Scan for the cell matching the given text and deliver its (X, Y) coordinate at center. 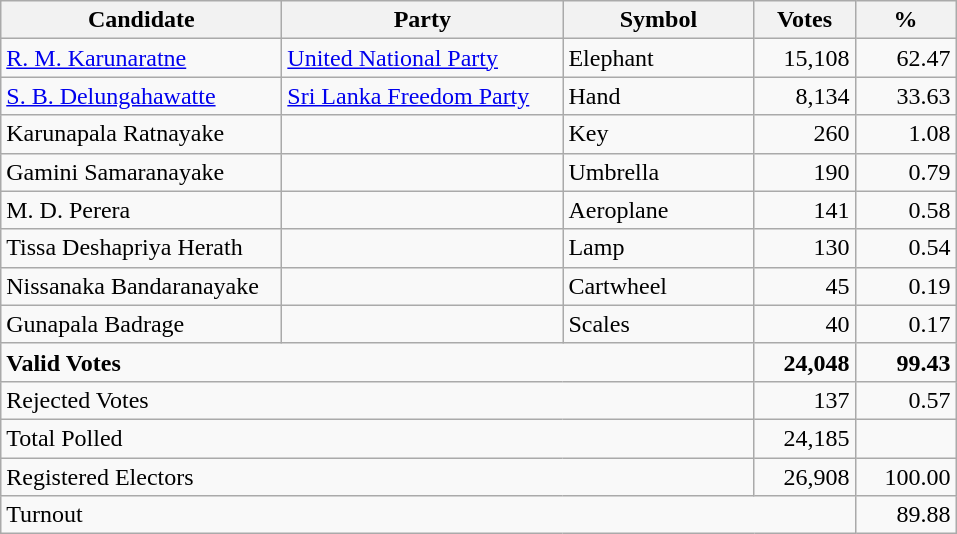
Hand (658, 96)
260 (804, 134)
Nissanaka Bandaranayake (142, 286)
62.47 (906, 58)
0.58 (906, 210)
Total Polled (378, 438)
Party (422, 20)
130 (804, 248)
141 (804, 210)
% (906, 20)
Gamini Samaranayake (142, 172)
100.00 (906, 477)
0.79 (906, 172)
Tissa Deshapriya Herath (142, 248)
Symbol (658, 20)
Candidate (142, 20)
Aeroplane (658, 210)
United National Party (422, 58)
33.63 (906, 96)
M. D. Perera (142, 210)
Votes (804, 20)
40 (804, 324)
0.19 (906, 286)
Turnout (428, 515)
Umbrella (658, 172)
R. M. Karunaratne (142, 58)
24,185 (804, 438)
0.54 (906, 248)
89.88 (906, 515)
Registered Electors (378, 477)
24,048 (804, 362)
26,908 (804, 477)
Lamp (658, 248)
1.08 (906, 134)
0.17 (906, 324)
45 (804, 286)
Scales (658, 324)
Elephant (658, 58)
Key (658, 134)
S. B. Delungahawatte (142, 96)
137 (804, 400)
Valid Votes (378, 362)
Karunapala Ratnayake (142, 134)
Sri Lanka Freedom Party (422, 96)
99.43 (906, 362)
0.57 (906, 400)
190 (804, 172)
Rejected Votes (378, 400)
8,134 (804, 96)
Cartwheel (658, 286)
15,108 (804, 58)
Gunapala Badrage (142, 324)
